Extract the (x, y) coordinate from the center of the cell holding the provided text.  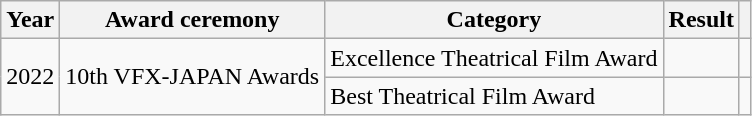
Award ceremony (192, 20)
10th VFX-JAPAN Awards (192, 77)
2022 (30, 77)
Best Theatrical Film Award (494, 96)
Result (701, 20)
Year (30, 20)
Excellence Theatrical Film Award (494, 58)
Category (494, 20)
